Find where the given text appears and provide that cell's center as [X, Y] coordinate. 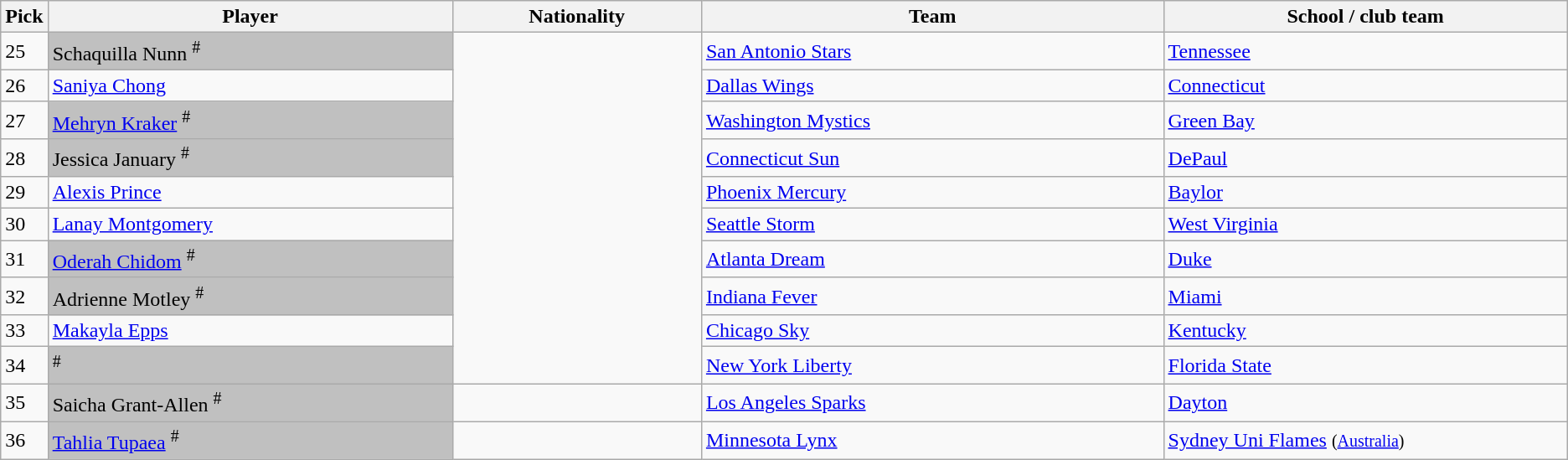
28 [24, 158]
Dallas Wings [932, 85]
Chicago Sky [932, 331]
30 [24, 225]
Miami [1365, 297]
Team [932, 17]
Connecticut [1365, 85]
# [250, 365]
26 [24, 85]
Indiana Fever [932, 297]
29 [24, 193]
36 [24, 441]
Phoenix Mercury [932, 193]
Oderah Chidom # [250, 260]
Lanay Montgomery [250, 225]
Pick [24, 17]
Minnesota Lynx [932, 441]
Saniya Chong [250, 85]
West Virginia [1365, 225]
Atlanta Dream [932, 260]
Green Bay [1365, 121]
Tahlia Tupaea # [250, 441]
Los Angeles Sparks [932, 402]
Jessica January # [250, 158]
Alexis Prince [250, 193]
32 [24, 297]
Sydney Uni Flames (Australia) [1365, 441]
San Antonio Stars [932, 52]
Tennessee [1365, 52]
Connecticut Sun [932, 158]
Saicha Grant-Allen # [250, 402]
Schaquilla Nunn # [250, 52]
Seattle Storm [932, 225]
Mehryn Kraker # [250, 121]
Duke [1365, 260]
Makayla Epps [250, 331]
25 [24, 52]
35 [24, 402]
Player [250, 17]
Nationality [576, 17]
33 [24, 331]
27 [24, 121]
School / club team [1365, 17]
Washington Mystics [932, 121]
Dayton [1365, 402]
34 [24, 365]
New York Liberty [932, 365]
DePaul [1365, 158]
31 [24, 260]
Kentucky [1365, 331]
Baylor [1365, 193]
Florida State [1365, 365]
Adrienne Motley # [250, 297]
